Detect which cell encompasses the target text, then output its [X, Y] center coordinate. 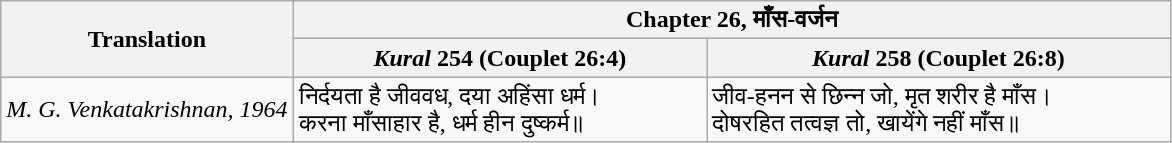
Chapter 26, माँस-वर्जन [732, 20]
Translation [147, 39]
निर्दयता है जीववध, दया अहिंसा धर्म।करना माँसाहार है, धर्म हीन दुष्कर्म॥ [500, 110]
M. G. Venkatakrishnan, 1964 [147, 110]
Kural 258 (Couplet 26:8) [939, 58]
जीव-हनन से छिन्न जो, मृत शरीर है माँस।दोषरहित तत्वज्ञ तो, खायेंगे नहीं माँस॥ [939, 110]
Kural 254 (Couplet 26:4) [500, 58]
